Detect which cell encompasses the target text, then output its [x, y] center coordinate. 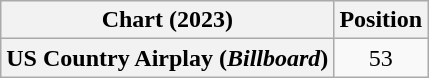
Chart (2023) [168, 20]
Position [381, 20]
US Country Airplay (Billboard) [168, 58]
53 [381, 58]
